From the cell containing the given text, extract its center point as (X, Y) coordinate. 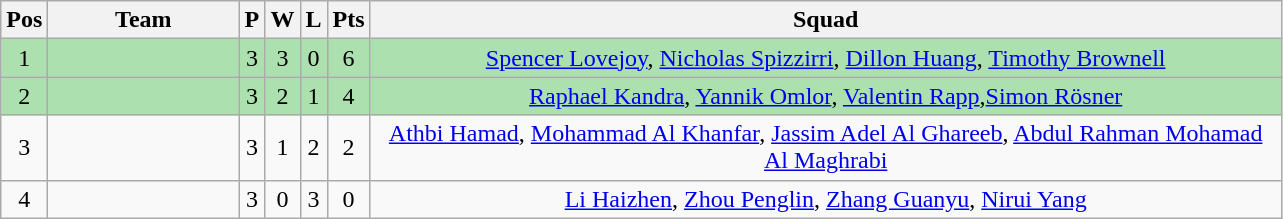
Li Haizhen, Zhou Penglin, Zhang Guanyu, Nirui Yang (826, 199)
W (282, 20)
Athbi Hamad, Mohammad Al Khanfar, Jassim Adel Al Ghareeb, Abdul Rahman Mohamad Al Maghrabi (826, 148)
Pos (24, 20)
Spencer Lovejoy, Nicholas Spizzirri, Dillon Huang, Timothy Brownell (826, 58)
Raphael Kandra, Yannik Omlor, Valentin Rapp,Simon Rösner (826, 96)
Pts (348, 20)
6 (348, 58)
L (314, 20)
P (252, 20)
Squad (826, 20)
Team (144, 20)
